Scan for the cell matching the given text and deliver its (X, Y) coordinate at center. 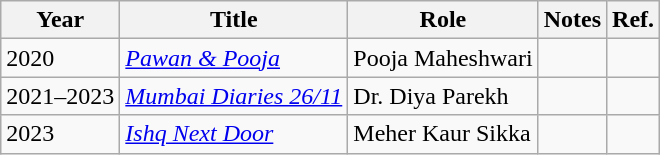
Year (60, 20)
Role (443, 20)
Pooja Maheshwari (443, 58)
Mumbai Diaries 26/11 (234, 96)
2023 (60, 134)
Pawan & Pooja (234, 58)
Ref. (634, 20)
Title (234, 20)
Meher Kaur Sikka (443, 134)
Ishq Next Door (234, 134)
2021–2023 (60, 96)
2020 (60, 58)
Notes (572, 20)
Dr. Diya Parekh (443, 96)
